Detect which cell encompasses the target text, then output its [X, Y] center coordinate. 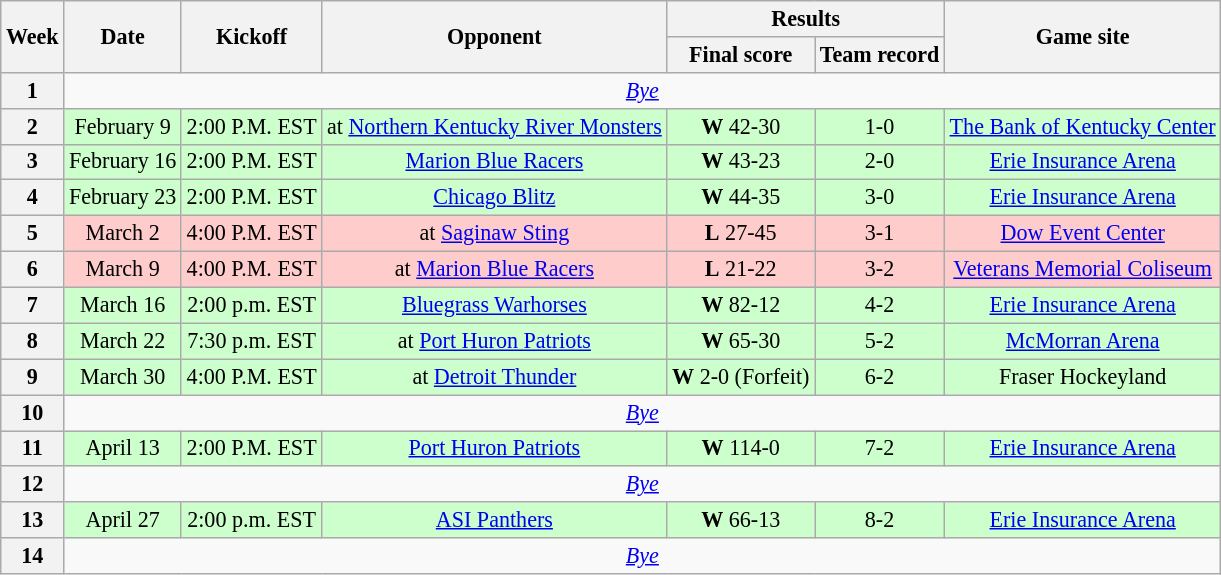
L 21-22 [741, 269]
at Port Huron Patriots [494, 341]
Fraser Hockeyland [1082, 377]
W 42-30 [741, 126]
February 9 [123, 126]
at Saginaw Sting [494, 233]
3-2 [880, 269]
W 82-12 [741, 305]
8 [32, 341]
March 22 [123, 341]
3-0 [880, 198]
February 16 [123, 162]
9 [32, 377]
W 44-35 [741, 198]
7-2 [880, 448]
7:30 p.m. EST [251, 341]
Week [32, 36]
Dow Event Center [1082, 233]
March 2 [123, 233]
2 [32, 126]
11 [32, 448]
Kickoff [251, 36]
12 [32, 484]
Date [123, 36]
March 16 [123, 305]
4-2 [880, 305]
14 [32, 556]
at Northern Kentucky River Monsters [494, 126]
1-0 [880, 126]
Opponent [494, 36]
6-2 [880, 377]
March 30 [123, 377]
13 [32, 520]
Team record [880, 54]
5 [32, 233]
L 27-45 [741, 233]
W 2-0 (Forfeit) [741, 377]
W 114-0 [741, 448]
Final score [741, 54]
Veterans Memorial Coliseum [1082, 269]
Chicago Blitz [494, 198]
ASI Panthers [494, 520]
7 [32, 305]
Bluegrass Warhorses [494, 305]
The Bank of Kentucky Center [1082, 126]
10 [32, 412]
5-2 [880, 341]
W 65-30 [741, 341]
8-2 [880, 520]
March 9 [123, 269]
W 66-13 [741, 520]
April 13 [123, 448]
3-1 [880, 233]
April 27 [123, 520]
2-0 [880, 162]
1 [32, 90]
W 43-23 [741, 162]
3 [32, 162]
Results [806, 18]
Port Huron Patriots [494, 448]
McMorran Arena [1082, 341]
at Detroit Thunder [494, 377]
February 23 [123, 198]
at Marion Blue Racers [494, 269]
4 [32, 198]
Game site [1082, 36]
6 [32, 269]
Marion Blue Racers [494, 162]
